Extract the [x, y] coordinate from the center of the cell holding the provided text.  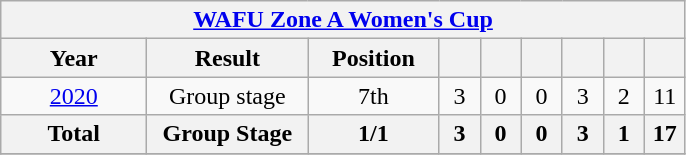
Group stage [228, 96]
Year [74, 58]
11 [664, 96]
2 [624, 96]
WAFU Zone A Women's Cup [344, 20]
Group Stage [228, 134]
17 [664, 134]
1/1 [374, 134]
2020 [74, 96]
7th [374, 96]
Total [74, 134]
Result [228, 58]
1 [624, 134]
Position [374, 58]
